Provide the (x, y) coordinate of the cell's center where the given text is located.  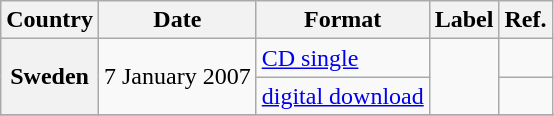
Label (464, 20)
7 January 2007 (177, 77)
CD single (342, 58)
Ref. (526, 20)
Sweden (50, 77)
digital download (342, 96)
Format (342, 20)
Date (177, 20)
Country (50, 20)
